Output the (X, Y) coordinate of the center of the cell containing the given text.  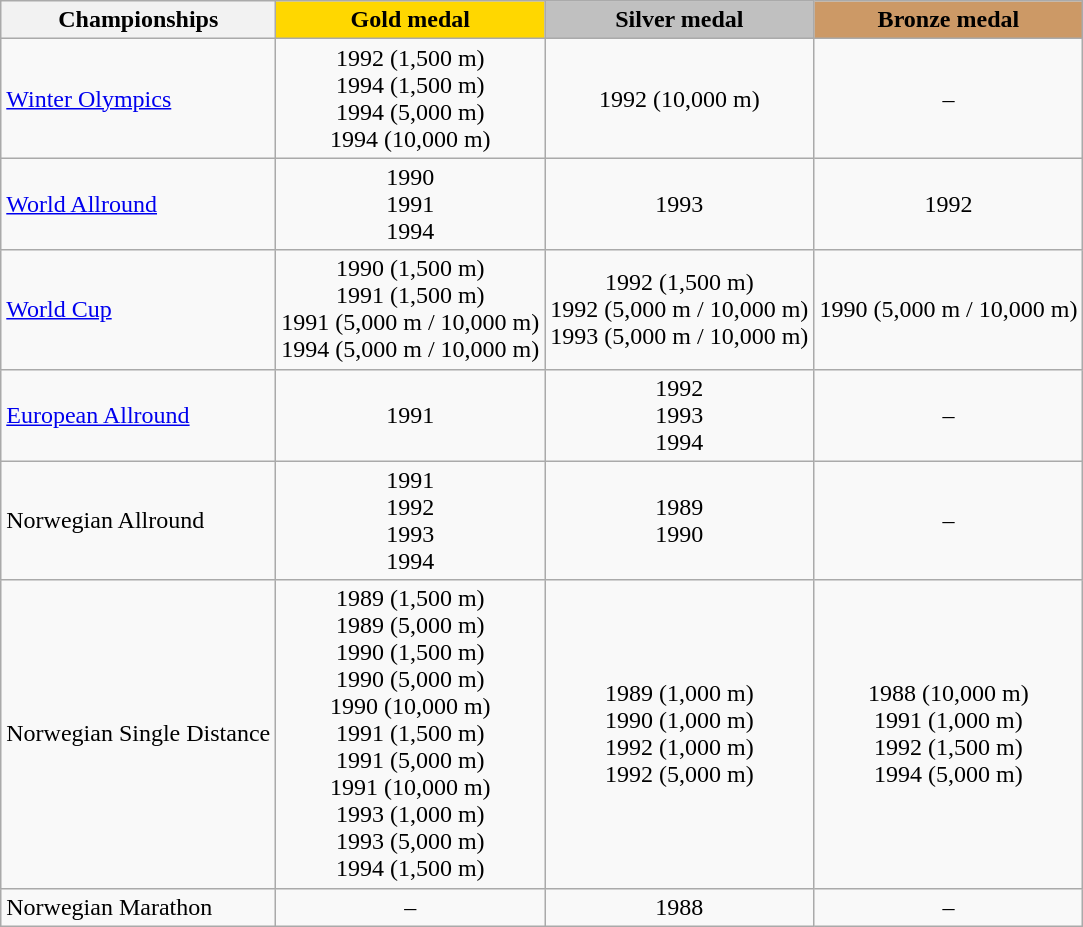
World Cup (138, 310)
1992 (948, 204)
1988 (10,000 m) 1991 (1,000 m) 1992 (1,500 m) 1994 (5,000 m) (948, 734)
Norwegian Single Distance (138, 734)
1992 (10,000 m) (680, 98)
Norwegian Allround (138, 520)
1990 (5,000 m / 10,000 m) (948, 310)
Winter Olympics (138, 98)
1988 (680, 907)
European Allround (138, 415)
1992 (1,500 m) 1992 (5,000 m / 10,000 m) 1993 (5,000 m / 10,000 m) (680, 310)
1990 1991 1994 (410, 204)
Bronze medal (948, 20)
1991 1992 1993 1994 (410, 520)
Silver medal (680, 20)
1989 (1,000 m) 1990 (1,000 m) 1992 (1,000 m) 1992 (5,000 m) (680, 734)
1992 1993 1994 (680, 415)
Gold medal (410, 20)
Championships (138, 20)
1993 (680, 204)
1990 (1,500 m) 1991 (1,500 m) 1991 (5,000 m / 10,000 m) 1994 (5,000 m / 10,000 m) (410, 310)
1992 (1,500 m) 1994 (1,500 m) 1994 (5,000 m) 1994 (10,000 m) (410, 98)
1991 (410, 415)
World Allround (138, 204)
Norwegian Marathon (138, 907)
1989 1990 (680, 520)
